Detect which cell encompasses the target text, then output its (x, y) center coordinate. 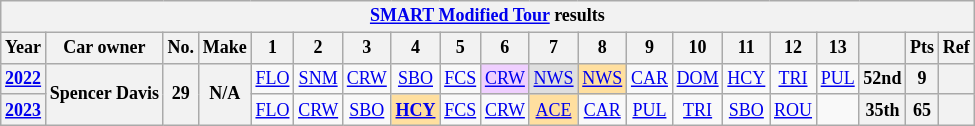
52nd (882, 78)
8 (602, 48)
Year (24, 48)
SNM (318, 78)
2023 (24, 110)
5 (460, 48)
Car owner (104, 48)
N/A (224, 94)
35th (882, 110)
7 (554, 48)
13 (838, 48)
11 (746, 48)
12 (794, 48)
3 (366, 48)
6 (506, 48)
ACE (554, 110)
Pts (922, 48)
Make (224, 48)
SMART Modified Tour results (488, 16)
Spencer Davis (104, 94)
DOM (698, 78)
No. (180, 48)
10 (698, 48)
1 (272, 48)
65 (922, 110)
Ref (956, 48)
2 (318, 48)
2022 (24, 78)
ROU (794, 110)
29 (180, 94)
4 (416, 48)
